Identify which cell holds the provided text, then report its (x, y) central coordinate. 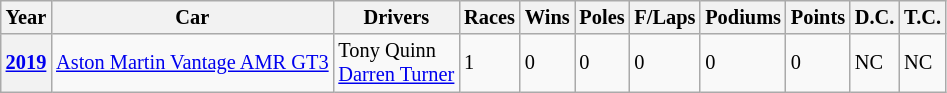
Drivers (396, 17)
D.C. (874, 17)
2019 (26, 63)
Races (490, 17)
Podiums (743, 17)
T.C. (922, 17)
Aston Martin Vantage AMR GT3 (192, 63)
Poles (602, 17)
Wins (548, 17)
Car (192, 17)
Year (26, 17)
Tony Quinn Darren Turner (396, 63)
F/Laps (664, 17)
Points (818, 17)
1 (490, 63)
